Extract the (x, y) coordinate from the center of the cell holding the provided text.  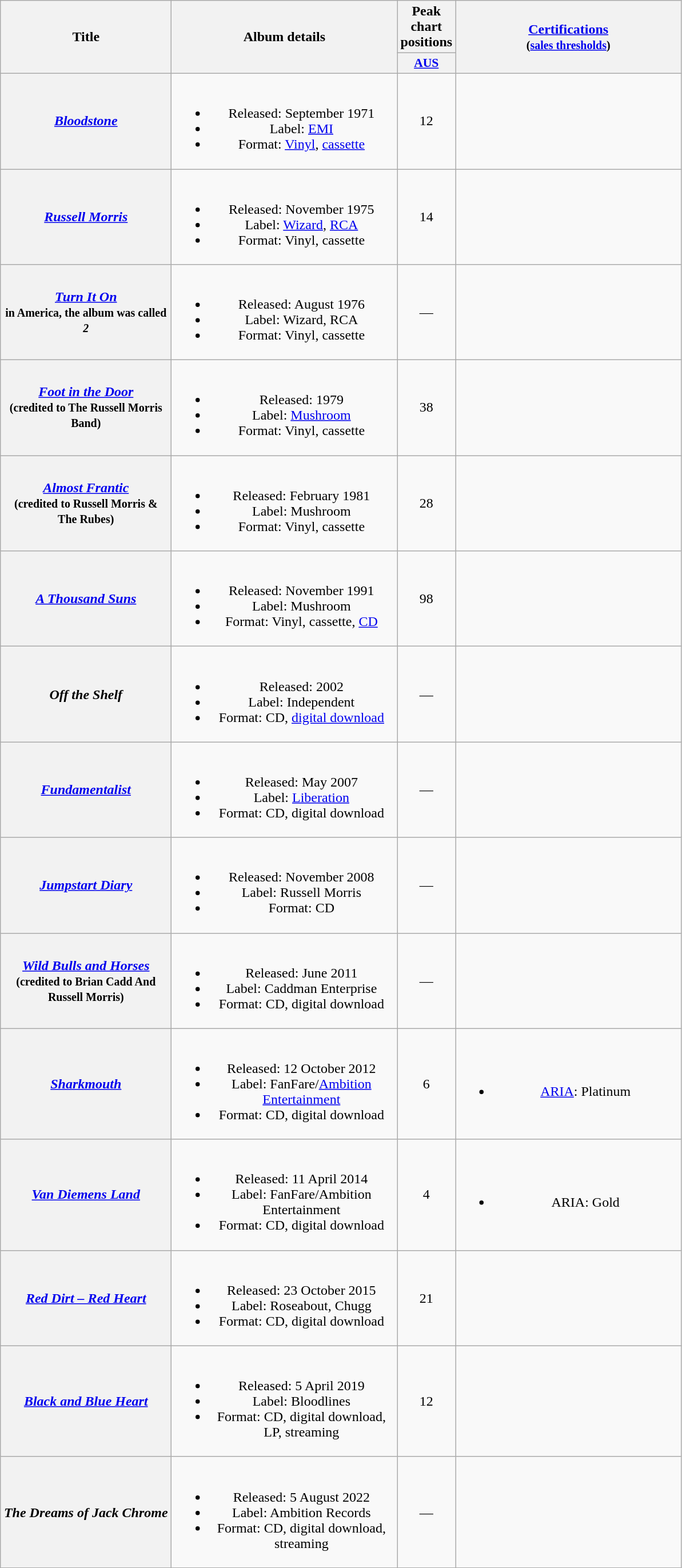
Released: 5 April 2019Label: BloodlinesFormat: CD, digital download, LP, streaming (285, 1401)
Album details (285, 37)
ARIA: Gold (568, 1195)
Released: November 1975Label: Wizard, RCAFormat: Vinyl, cassette (285, 217)
Released: 12 October 2012Label: FanFare/Ambition EntertainmentFormat: CD, digital download (285, 1084)
Foot in the Door (credited to The Russell Morris Band) (86, 408)
Released: 23 October 2015Label: Roseabout, ChuggFormat: CD, digital download (285, 1298)
Released: November 2008Label: Russell MorrisFormat: CD (285, 885)
Released: November 1991Label: MushroomFormat: Vinyl, cassette, CD (285, 599)
Released: 2002Label: IndependentFormat: CD, digital download (285, 694)
6 (426, 1084)
Turn It On in America, the album was called 2 (86, 312)
Bloodstone (86, 121)
Wild Bulls and Horses (credited to Brian Cadd And Russell Morris) (86, 981)
Peak chart positions (426, 27)
Released: 11 April 2014Label: FanFare/Ambition EntertainmentFormat: CD, digital download (285, 1195)
21 (426, 1298)
Fundamentalist (86, 790)
Title (86, 37)
AUS (426, 63)
Jumpstart Diary (86, 885)
Off the Shelf (86, 694)
Red Dirt – Red Heart (86, 1298)
Released: 5 August 2022Label: Ambition RecordsFormat: CD, digital download, streaming (285, 1512)
The Dreams of Jack Chrome (86, 1512)
Released: May 2007Label: LiberationFormat: CD, digital download (285, 790)
Almost Frantic (credited to Russell Morris & The Rubes) (86, 503)
Released: August 1976Label: Wizard, RCAFormat: Vinyl, cassette (285, 312)
4 (426, 1195)
14 (426, 217)
Van Diemens Land (86, 1195)
Released: 1979Label: MushroomFormat: Vinyl, cassette (285, 408)
28 (426, 503)
Sharkmouth (86, 1084)
Released: June 2011Label: Caddman EnterpriseFormat: CD, digital download (285, 981)
38 (426, 408)
Certifications(sales thresholds) (568, 37)
Released: February 1981Label: MushroomFormat: Vinyl, cassette (285, 503)
A Thousand Suns (86, 599)
Russell Morris (86, 217)
98 (426, 599)
Black and Blue Heart (86, 1401)
Released: September 1971Label: EMIFormat: Vinyl, cassette (285, 121)
ARIA: Platinum (568, 1084)
